Capture the cell that displays the provided text and extract its (x, y) central coordinate. 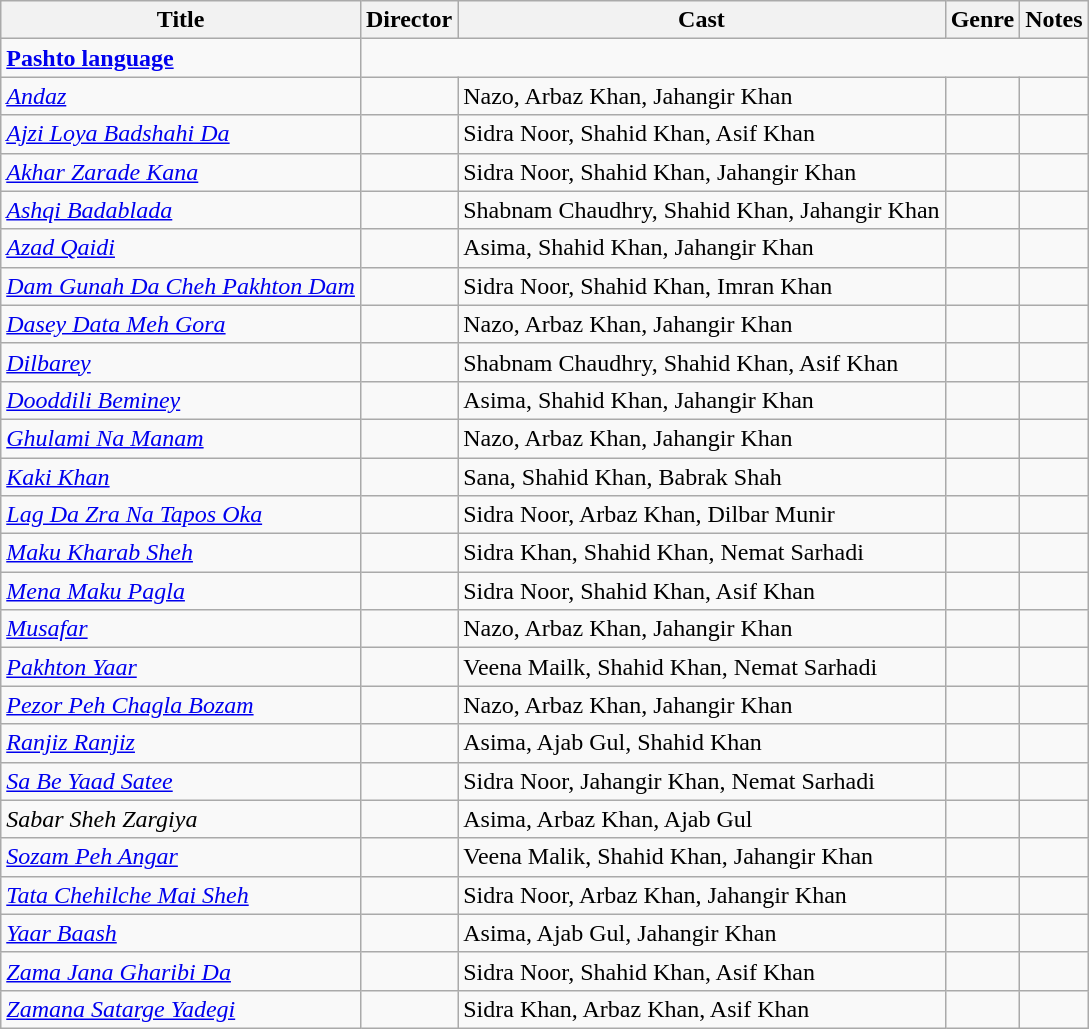
Asima, Ajab Gul, Jahangir Khan (702, 933)
Musafar (181, 629)
Veena Mailk, Shahid Khan, Nemat Sarhadi (702, 667)
Sidra Khan, Arbaz Khan, Asif Khan (702, 1009)
Maku Kharab Sheh (181, 553)
Sidra Khan, Shahid Khan, Nemat Sarhadi (702, 553)
Asima, Ajab Gul, Shahid Khan (702, 743)
Director (408, 20)
Shabnam Chaudhry, Shahid Khan, Jahangir Khan (702, 210)
Kaki Khan (181, 477)
Pakhton Yaar (181, 667)
Genre (982, 20)
Yaar Baash (181, 933)
Sidra Noor, Arbaz Khan, Jahangir Khan (702, 895)
Tata Chehilche Mai Sheh (181, 895)
Sidra Noor, Arbaz Khan, Dilbar Munir (702, 515)
Sozam Peh Angar (181, 857)
Dooddili Beminey (181, 400)
Notes (1054, 20)
Lag Da Zra Na Tapos Oka (181, 515)
Dam Gunah Da Cheh Pakhton Dam (181, 286)
Title (181, 20)
Veena Malik, Shahid Khan, Jahangir Khan (702, 857)
Zamana Satarge Yadegi (181, 1009)
Azad Qaidi (181, 248)
Sana, Shahid Khan, Babrak Shah (702, 477)
Sidra Noor, Shahid Khan, Jahangir Khan (702, 172)
Dasey Data Meh Gora (181, 324)
Sa Be Yaad Satee (181, 781)
Shabnam Chaudhry, Shahid Khan, Asif Khan (702, 362)
Akhar Zarade Kana (181, 172)
Asima, Arbaz Khan, Ajab Gul (702, 819)
Ghulami Na Manam (181, 438)
Sidra Noor, Jahangir Khan, Nemat Sarhadi (702, 781)
Cast (702, 20)
Sabar Sheh Zargiya (181, 819)
Mena Maku Pagla (181, 591)
Zama Jana Gharibi Da (181, 971)
Sidra Noor, Shahid Khan, Imran Khan (702, 286)
Ajzi Loya Badshahi Da (181, 134)
Ashqi Badablada (181, 210)
Pashto language (181, 58)
Ranjiz Ranjiz (181, 743)
Andaz (181, 96)
Dilbarey (181, 362)
Pezor Peh Chagla Bozam (181, 705)
